Scan for the cell matching the given text and deliver its [X, Y] coordinate at center. 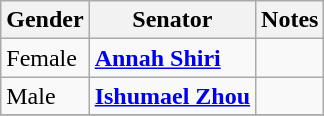
Notes [290, 20]
Senator [172, 20]
Female [45, 58]
Annah Shiri [172, 58]
Gender [45, 20]
Ishumael Zhou [172, 96]
Male [45, 96]
